Provide the (X, Y) coordinate of the cell's center where the given text is located.  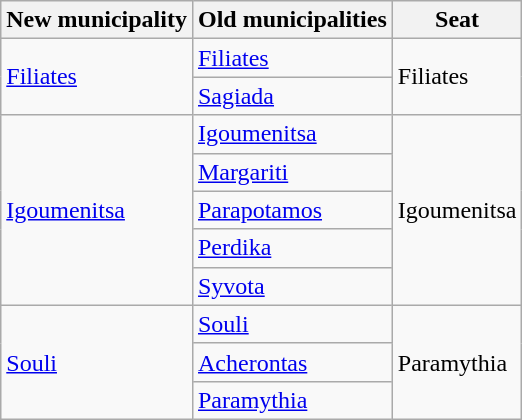
Sagiada (292, 96)
Seat (457, 20)
Perdika (292, 248)
Syvota (292, 286)
New municipality (97, 20)
Acherontas (292, 362)
Old municipalities (292, 20)
Margariti (292, 172)
Parapotamos (292, 210)
